Scan for the cell matching the given text and deliver its [X, Y] coordinate at center. 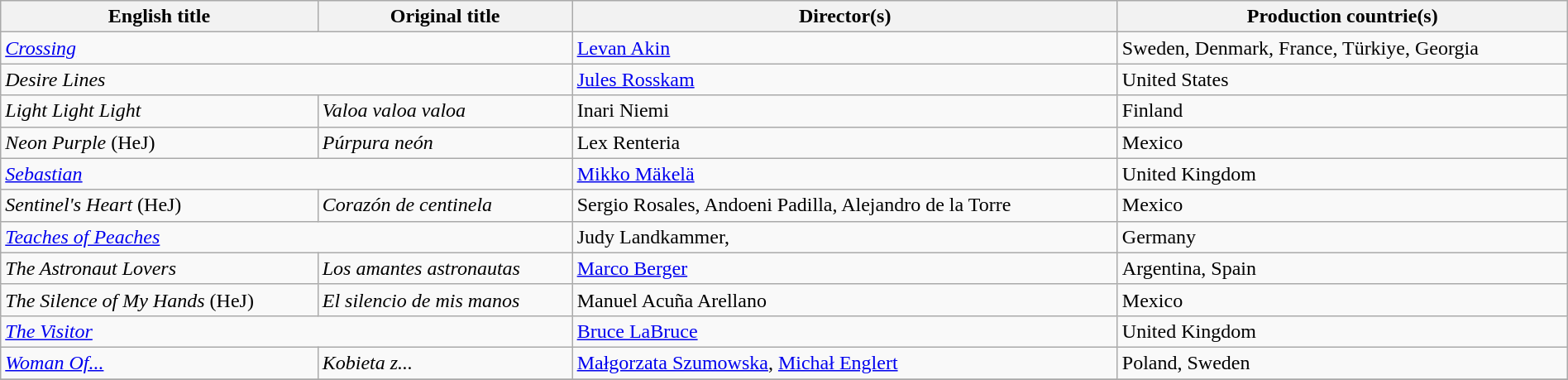
Germany [1342, 237]
Lex Renteria [845, 142]
Neon Purple (HeJ) [159, 142]
Jules Rosskam [845, 79]
El silencio de mis manos [445, 300]
Light Light Light [159, 111]
Bruce LaBruce [845, 331]
Sergio Rosales, Andoeni Padilla, Alejandro de la Torre [845, 205]
Sweden, Denmark, France, Türkiye, Georgia [1342, 48]
Director(s) [845, 17]
The Astronaut Lovers [159, 268]
Los amantes astronautas [445, 268]
Mikko Mäkelä [845, 174]
The Visitor [286, 331]
Teaches of Peaches [286, 237]
Argentina, Spain [1342, 268]
Małgorzata Szumowska, Michał Englert [845, 363]
Woman Of... [159, 363]
United States [1342, 79]
Inari Niemi [845, 111]
Production countrie(s) [1342, 17]
Púrpura neón [445, 142]
Sebastian [286, 174]
Levan Akin [845, 48]
Manuel Acuña Arellano [845, 300]
Kobieta z... [445, 363]
Original title [445, 17]
The Silence of My Hands (HeJ) [159, 300]
Poland, Sweden [1342, 363]
English title [159, 17]
Desire Lines [286, 79]
Finland [1342, 111]
Corazón de centinela [445, 205]
Valoa valoa valoa [445, 111]
Crossing [286, 48]
Marco Berger [845, 268]
Judy Landkammer, [845, 237]
Sentinel's Heart (HeJ) [159, 205]
